Scan for the cell matching the given text and deliver its [x, y] coordinate at center. 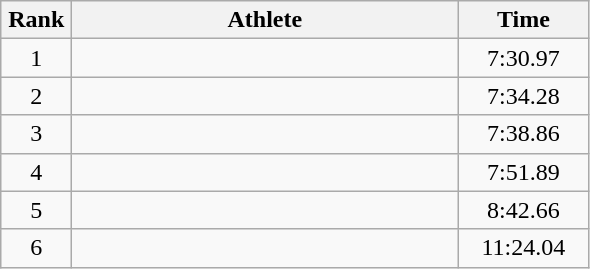
Rank [36, 20]
5 [36, 210]
Time [524, 20]
6 [36, 248]
2 [36, 96]
4 [36, 172]
8:42.66 [524, 210]
1 [36, 58]
11:24.04 [524, 248]
3 [36, 134]
7:51.89 [524, 172]
7:38.86 [524, 134]
7:30.97 [524, 58]
7:34.28 [524, 96]
Athlete [265, 20]
